Determine the (X, Y) coordinate at the center of the cell enclosing the given text.  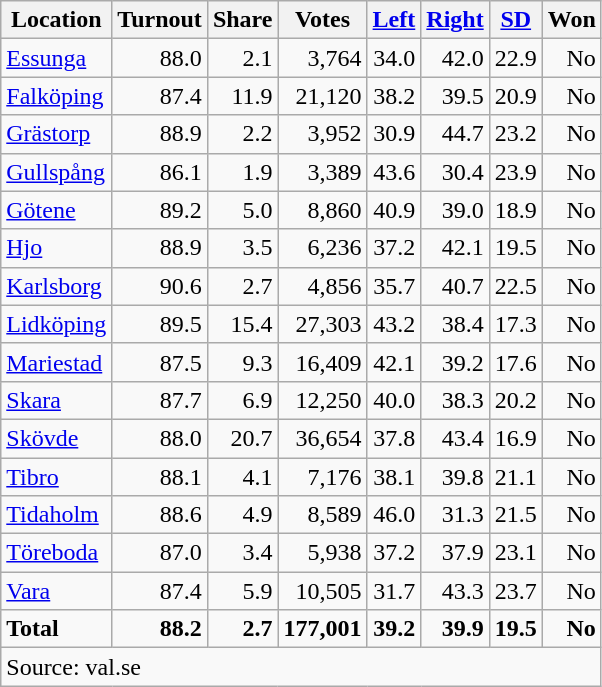
30.9 (394, 134)
39.5 (455, 96)
177,001 (322, 629)
27,303 (322, 324)
22.9 (516, 58)
Lidköping (56, 324)
43.4 (455, 438)
2.2 (242, 134)
Tibro (56, 477)
22.5 (516, 286)
12,250 (322, 400)
3,764 (322, 58)
87.5 (160, 362)
43.3 (455, 591)
46.0 (394, 515)
38.4 (455, 324)
Götene (56, 210)
3,952 (322, 134)
38.3 (455, 400)
Hjo (56, 248)
Total (56, 629)
88.1 (160, 477)
37.9 (455, 553)
86.1 (160, 172)
Grästorp (56, 134)
20.2 (516, 400)
Share (242, 20)
20.9 (516, 96)
6.9 (242, 400)
Vara (56, 591)
44.7 (455, 134)
7,176 (322, 477)
16,409 (322, 362)
23.1 (516, 553)
36,654 (322, 438)
40.0 (394, 400)
3,389 (322, 172)
SD (516, 20)
8,589 (322, 515)
Karlsborg (56, 286)
21.5 (516, 515)
30.4 (455, 172)
Right (455, 20)
Turnout (160, 20)
Left (394, 20)
5.9 (242, 591)
37.8 (394, 438)
43.6 (394, 172)
90.6 (160, 286)
20.7 (242, 438)
15.4 (242, 324)
Tidaholm (56, 515)
5.0 (242, 210)
1.9 (242, 172)
Töreboda (56, 553)
Falköping (56, 96)
3.4 (242, 553)
5,938 (322, 553)
21,120 (322, 96)
23.7 (516, 591)
43.2 (394, 324)
3.5 (242, 248)
38.1 (394, 477)
Skara (56, 400)
2.1 (242, 58)
4,856 (322, 286)
40.7 (455, 286)
Location (56, 20)
40.9 (394, 210)
4.9 (242, 515)
39.9 (455, 629)
Mariestad (56, 362)
Essunga (56, 58)
88.6 (160, 515)
35.7 (394, 286)
Skövde (56, 438)
9.3 (242, 362)
89.5 (160, 324)
Source: val.se (302, 667)
17.3 (516, 324)
39.0 (455, 210)
31.3 (455, 515)
88.2 (160, 629)
31.7 (394, 591)
34.0 (394, 58)
Gullspång (56, 172)
89.2 (160, 210)
4.1 (242, 477)
11.9 (242, 96)
23.2 (516, 134)
42.0 (455, 58)
6,236 (322, 248)
8,860 (322, 210)
39.8 (455, 477)
38.2 (394, 96)
Won (572, 20)
18.9 (516, 210)
17.6 (516, 362)
87.7 (160, 400)
87.0 (160, 553)
23.9 (516, 172)
21.1 (516, 477)
Votes (322, 20)
10,505 (322, 591)
16.9 (516, 438)
